For the text-containing cell, return its midpoint in (X, Y) coordinate format. 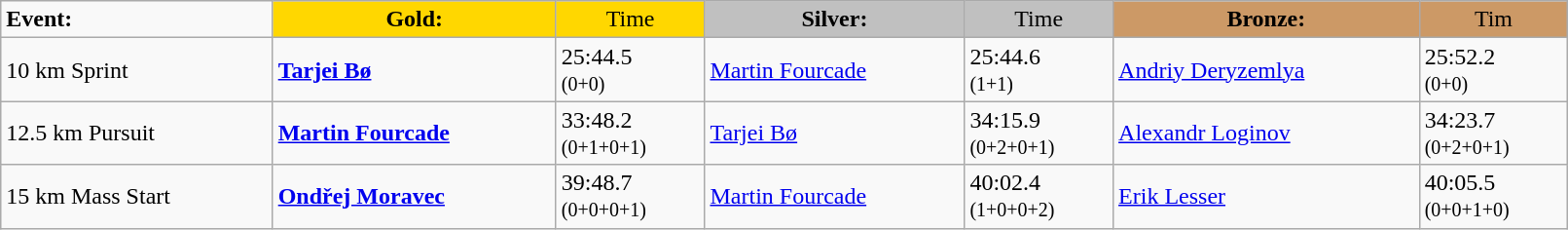
Erik Lesser (1267, 197)
25:44.5(0+0) (631, 70)
Tim (1493, 19)
25:52.2(0+0) (1493, 70)
Bronze: (1267, 19)
Alexandr Loginov (1267, 133)
Ondřej Moravec (415, 197)
25:44.6(1+1) (1039, 70)
12.5 km Pursuit (136, 133)
Gold: (415, 19)
33:48.2(0+1+0+1) (631, 133)
40:02.4(1+0+0+2) (1039, 197)
40:05.5(0+0+1+0) (1493, 197)
Silver: (835, 19)
34:15.9(0+2+0+1) (1039, 133)
10 km Sprint (136, 70)
39:48.7(0+0+0+1) (631, 197)
Event: (136, 19)
Andriy Deryzemlya (1267, 70)
15 km Mass Start (136, 197)
34:23.7(0+2+0+1) (1493, 133)
